Output the [x, y] coordinate of the center of the cell containing the given text.  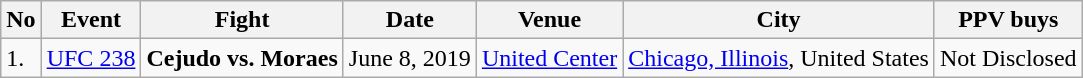
Chicago, Illinois, United States [779, 58]
June 8, 2019 [410, 58]
Event [91, 20]
Not Disclosed [1008, 58]
No [21, 20]
Fight [242, 20]
City [779, 20]
PPV buys [1008, 20]
1. [21, 58]
Venue [549, 20]
United Center [549, 58]
Date [410, 20]
Cejudo vs. Moraes [242, 58]
UFC 238 [91, 58]
